Capture the cell that displays the provided text and extract its (x, y) central coordinate. 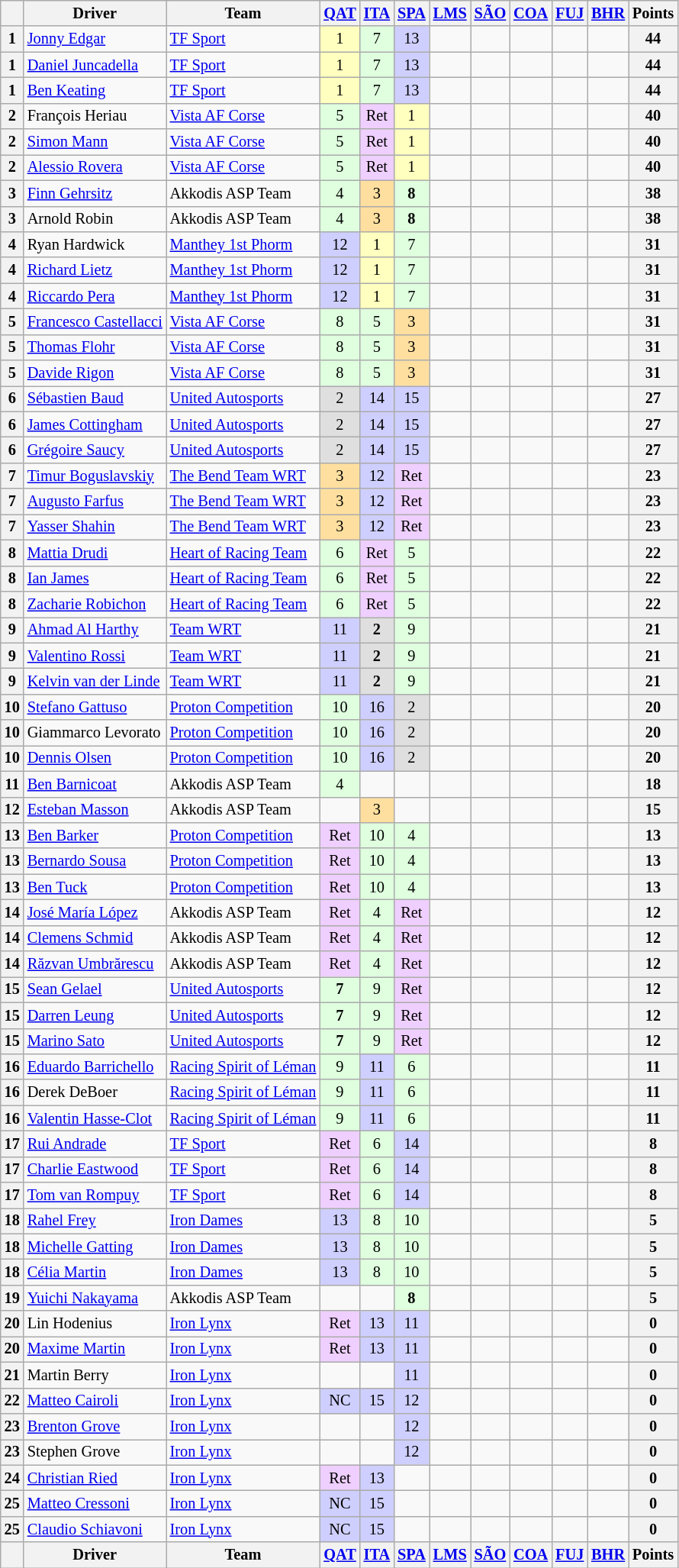
Ben Tuck (95, 887)
Matteo Cressoni (95, 1503)
Arnold Robin (95, 219)
Stefano Gattuso (95, 707)
Stephen Grove (95, 1452)
Finn Gehrsitz (95, 193)
Valentino Rossi (95, 656)
Davide Rigon (95, 373)
José María López (95, 912)
Célia Martin (95, 1273)
Daniel Juncadella (95, 65)
James Cottingham (95, 424)
Yuichi Nakayama (95, 1298)
François Heriau (95, 116)
Michelle Gatting (95, 1247)
Thomas Flohr (95, 347)
Jonny Edgar (95, 39)
Ian James (95, 579)
Maxime Martin (95, 1349)
Tom van Rompuy (95, 1195)
Mattia Drudi (95, 553)
Ahmad Al Harthy (95, 630)
Darren Leung (95, 1015)
Charlie Eastwood (95, 1170)
Kelvin van der Linde (95, 681)
Derek DeBoer (95, 1092)
Ben Barker (95, 835)
Francesco Castellacci (95, 321)
24 (12, 1478)
Giammarco Levorato (95, 733)
Augusto Farfus (95, 502)
Ben Keating (95, 90)
Alessio Rovera (95, 167)
Valentin Hasse-Clot (95, 1118)
Claudio Schiavoni (95, 1529)
Eduardo Barrichello (95, 1066)
Ryan Hardwick (95, 244)
Esteban Masson (95, 810)
Matteo Cairoli (95, 1401)
Simon Mann (95, 142)
Dennis Olsen (95, 758)
Clemens Schmid (95, 938)
Lin Hodenius (95, 1324)
Brenton Grove (95, 1426)
19 (12, 1298)
Sébastien Baud (95, 398)
Răzvan Umbrărescu (95, 964)
Riccardo Pera (95, 296)
Timur Boguslavskiy (95, 476)
Rui Andrade (95, 1144)
Martin Berry (95, 1375)
Sean Gelael (95, 989)
Rahel Frey (95, 1221)
Christian Ried (95, 1478)
Grégoire Saucy (95, 450)
Zacharie Robichon (95, 604)
Ben Barnicoat (95, 784)
Yasser Shahin (95, 527)
Richard Lietz (95, 270)
Bernardo Sousa (95, 861)
Marino Sato (95, 1041)
